Identify which cell holds the provided text, then report its [X, Y] central coordinate. 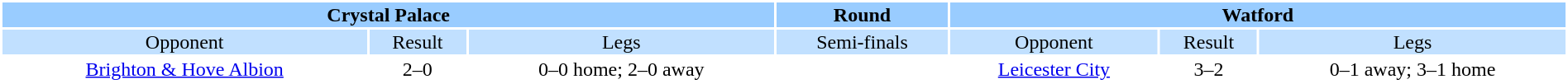
Semi-finals [862, 42]
Watford [1258, 15]
Leicester City [1054, 69]
2–0 [417, 69]
3–2 [1209, 69]
Brighton & Hove Albion [184, 69]
0–0 home; 2–0 away [621, 69]
0–1 away; 3–1 home [1413, 69]
Round [862, 15]
Crystal Palace [389, 15]
